Return the (x, y) coordinate for the center point of the cell that contains the specified text.  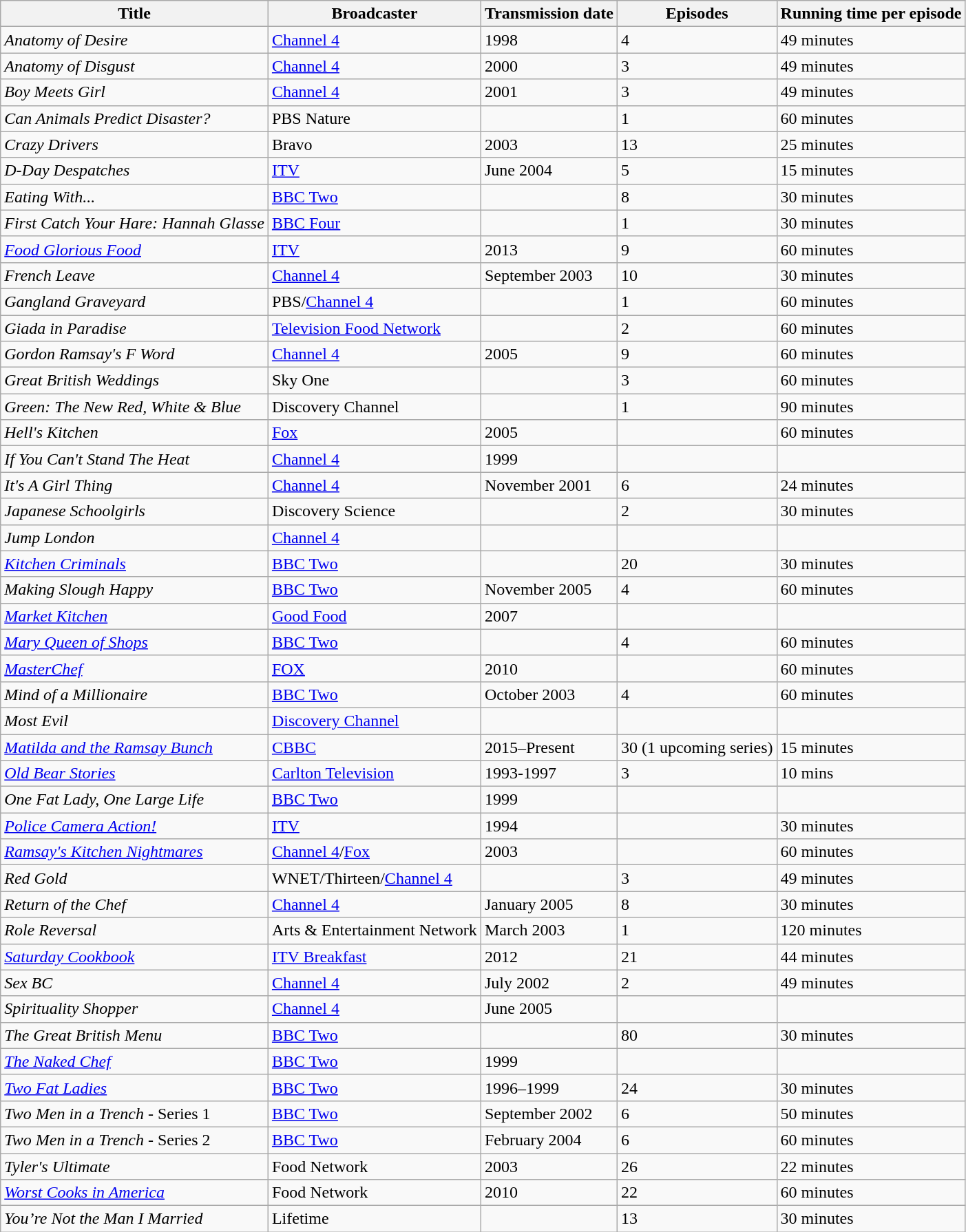
Sky One (375, 381)
21 (697, 957)
Two Men in a Trench - Series 2 (135, 1140)
120 minutes (871, 931)
October 2003 (549, 694)
22 (697, 1193)
Market Kitchen (135, 616)
June 2004 (549, 171)
5 (697, 171)
Matilda and the Ramsay Bunch (135, 747)
Role Reversal (135, 931)
1993-1997 (549, 774)
90 minutes (871, 407)
June 2005 (549, 1009)
Eating With... (135, 197)
Good Food (375, 616)
1994 (549, 826)
Gordon Ramsay's F Word (135, 354)
Ramsay's Kitchen Nightmares (135, 852)
Two Fat Ladies (135, 1087)
You’re Not the Man I Married (135, 1219)
D-Day Despatches (135, 171)
The Great British Menu (135, 1035)
Tyler's Ultimate (135, 1167)
22 minutes (871, 1167)
PBS Nature (375, 118)
If You Can't Stand The Heat (135, 459)
Gangland Graveyard (135, 301)
CBBC (375, 747)
2013 (549, 249)
It's A Girl Thing (135, 485)
Saturday Cookbook (135, 957)
44 minutes (871, 957)
Hell's Kitchen (135, 433)
Channel 4/Fox (375, 852)
Transmission date (549, 14)
ITV Breakfast (375, 957)
Spirituality Shopper (135, 1009)
2012 (549, 957)
Mind of a Millionaire (135, 694)
Carlton Television (375, 774)
2000 (549, 66)
BBC Four (375, 223)
PBS/Channel 4 (375, 301)
February 2004 (549, 1140)
July 2002 (549, 983)
50 minutes (871, 1114)
The Naked Chef (135, 1061)
September 2003 (549, 275)
Red Gold (135, 878)
Title (135, 14)
Jump London (135, 538)
Arts & Entertainment Network (375, 931)
Running time per episode (871, 14)
Boy Meets Girl (135, 92)
French Leave (135, 275)
26 (697, 1167)
Worst Cooks in America (135, 1193)
Broadcaster (375, 14)
Episodes (697, 14)
Anatomy of Desire (135, 40)
10 (697, 275)
30 (1 upcoming series) (697, 747)
Bravo (375, 145)
Police Camera Action! (135, 826)
Kitchen Criminals (135, 564)
25 minutes (871, 145)
First Catch Your Hare: Hannah Glasse (135, 223)
1996–1999 (549, 1087)
24 (697, 1087)
November 2005 (549, 590)
Can Animals Predict Disaster? (135, 118)
One Fat Lady, One Large Life (135, 800)
March 2003 (549, 931)
24 minutes (871, 485)
Japanese Schoolgirls (135, 511)
Food Glorious Food (135, 249)
Two Men in a Trench - Series 1 (135, 1114)
Giada in Paradise (135, 328)
January 2005 (549, 904)
Discovery Science (375, 511)
2015–Present (549, 747)
10 mins (871, 774)
Most Evil (135, 721)
1998 (549, 40)
80 (697, 1035)
2001 (549, 92)
Television Food Network (375, 328)
2007 (549, 616)
Making Slough Happy (135, 590)
Sex BC (135, 983)
WNET/Thirteen/Channel 4 (375, 878)
Fox (375, 433)
Lifetime (375, 1219)
Green: The New Red, White & Blue (135, 407)
Anatomy of Disgust (135, 66)
November 2001 (549, 485)
Old Bear Stories (135, 774)
20 (697, 564)
Crazy Drivers (135, 145)
Great British Weddings (135, 381)
Mary Queen of Shops (135, 642)
FOX (375, 668)
MasterChef (135, 668)
Return of the Chef (135, 904)
September 2002 (549, 1114)
